Determine the (X, Y) coordinate at the center of the cell enclosing the given text.  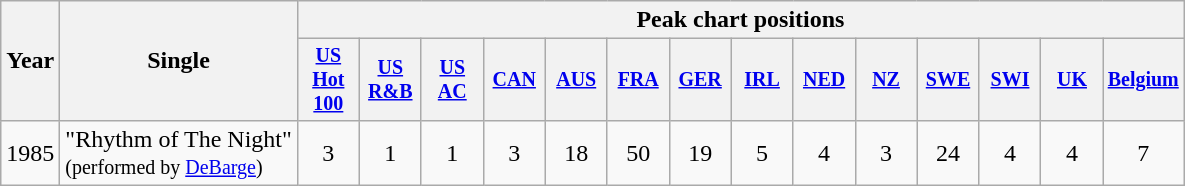
"Rhythm of The Night"(performed by DeBarge) (179, 152)
Peak chart positions (740, 20)
50 (638, 152)
1985 (30, 152)
NZ (886, 80)
Year (30, 61)
19 (700, 152)
SWI (1010, 80)
5 (762, 152)
US Hot 100 (328, 80)
US R&B (390, 80)
CAN (514, 80)
24 (948, 152)
FRA (638, 80)
7 (1144, 152)
US AC (452, 80)
AUS (576, 80)
SWE (948, 80)
GER (700, 80)
UK (1072, 80)
Single (179, 61)
Belgium (1144, 80)
18 (576, 152)
IRL (762, 80)
NED (824, 80)
